Locate the cell with the specified text and output its (X, Y) center coordinate. 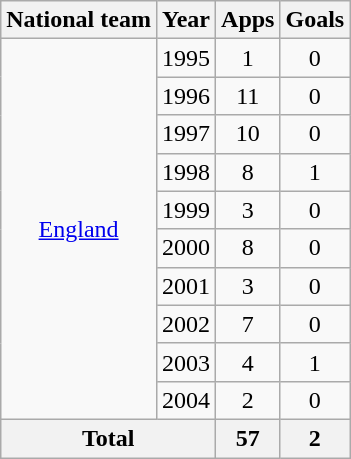
4 (248, 362)
1999 (186, 210)
10 (248, 134)
National team (79, 20)
2000 (186, 248)
England (79, 230)
Apps (248, 20)
7 (248, 324)
2004 (186, 400)
1996 (186, 96)
Year (186, 20)
1995 (186, 58)
1998 (186, 172)
2001 (186, 286)
Goals (315, 20)
57 (248, 438)
1997 (186, 134)
11 (248, 96)
2002 (186, 324)
Total (108, 438)
2003 (186, 362)
